Detect which cell encompasses the target text, then output its [X, Y] center coordinate. 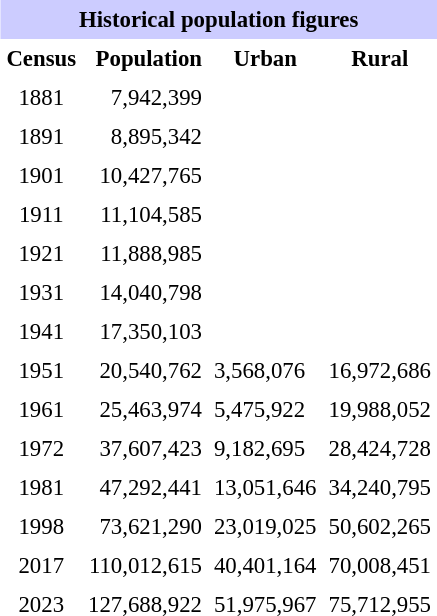
Historical population figures [218, 20]
5,475,922 [266, 410]
1901 [41, 176]
Rural [380, 58]
37,607,423 [145, 448]
70,008,451 [380, 566]
Urban [266, 58]
34,240,795 [380, 488]
1891 [41, 136]
28,424,728 [380, 448]
73,621,290 [145, 526]
1961 [41, 410]
1931 [41, 292]
7,942,399 [145, 98]
1881 [41, 98]
10,427,765 [145, 176]
23,019,025 [266, 526]
50,602,265 [380, 526]
1998 [41, 526]
1911 [41, 214]
14,040,798 [145, 292]
25,463,974 [145, 410]
1921 [41, 254]
11,888,985 [145, 254]
13,051,646 [266, 488]
110,012,615 [145, 566]
9,182,695 [266, 448]
19,988,052 [380, 410]
1951 [41, 370]
Census [41, 58]
17,350,103 [145, 332]
40,401,164 [266, 566]
8,895,342 [145, 136]
1941 [41, 332]
2017 [41, 566]
47,292,441 [145, 488]
Population [145, 58]
1972 [41, 448]
3,568,076 [266, 370]
16,972,686 [380, 370]
11,104,585 [145, 214]
1981 [41, 488]
20,540,762 [145, 370]
